Return (x, y) of the center of cell containing provided text 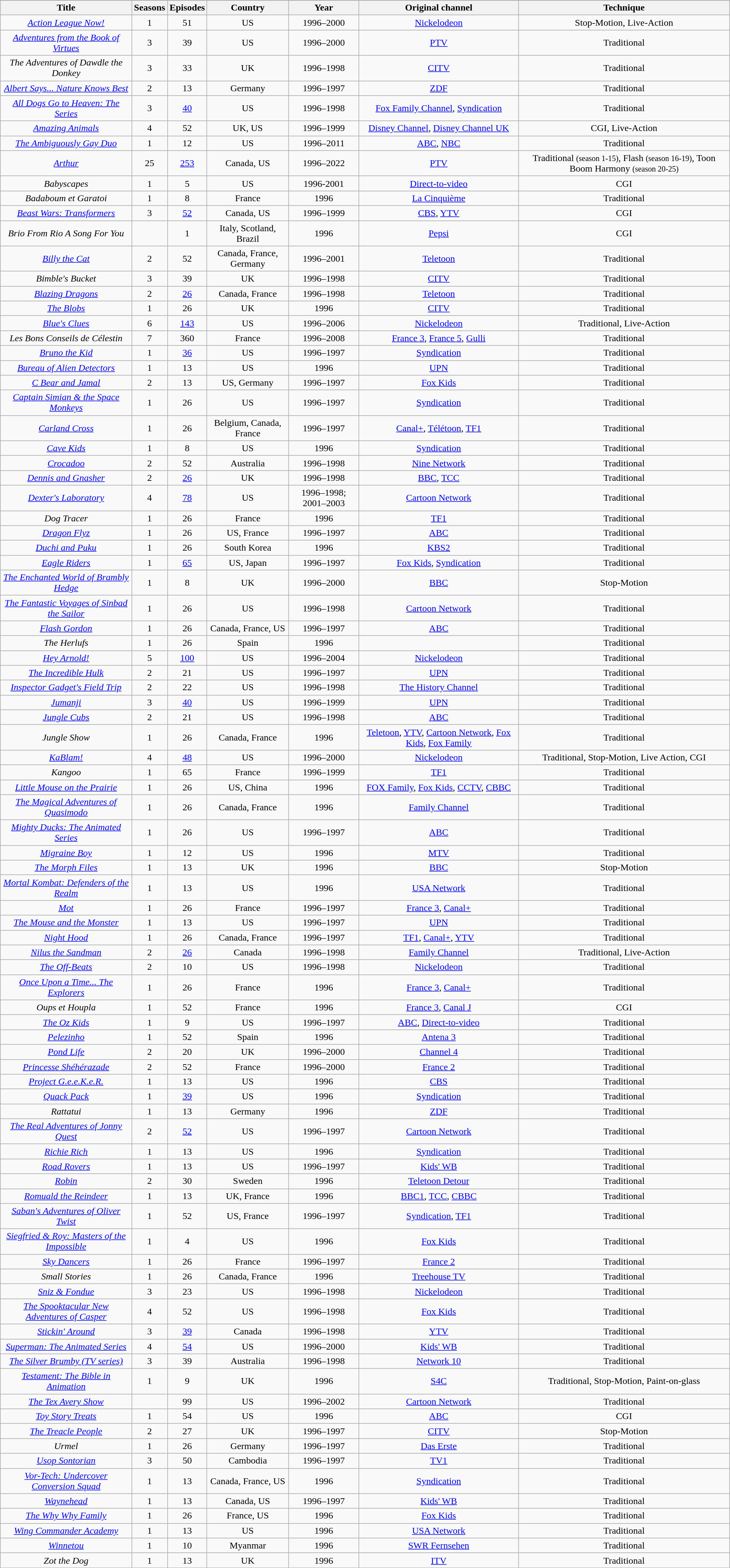
Robin (66, 1181)
The Magical Adventures of Quasimodo (66, 807)
Network 10 (439, 1361)
Jumanji (66, 702)
France 3, France 5, Gulli (439, 338)
The Adventures of Dawdle the Donkey (66, 68)
1996–2022 (324, 163)
Dexter's Laboratory (66, 498)
Technique (624, 8)
The Ambiguously Gay Duo (66, 143)
1996–2011 (324, 143)
Traditional, Stop-Motion, Live Action, CGI (624, 757)
US, Japan (248, 563)
Canada, France, Germany (248, 259)
Testament: The Bible in Animation (66, 1381)
US, Germany (248, 383)
The Why Why Family (66, 1516)
99 (187, 1401)
US, China (248, 787)
Seasons (150, 8)
South Korea (248, 548)
The Off-Beats (66, 967)
YTV (439, 1331)
Mot (66, 908)
Babyscapes (66, 183)
CBS, YTV (439, 213)
Arthur (66, 163)
MTV (439, 853)
Richie Rich (66, 1152)
Bureau of Alien Detectors (66, 368)
Blazing Dragons (66, 294)
All Dogs Go to Heaven: The Series (66, 108)
Country (248, 8)
Dragon Flyz (66, 533)
1996–2004 (324, 658)
Bimble's Bucket (66, 279)
CGI, Live-Action (624, 128)
48 (187, 757)
The Treacle People (66, 1431)
1996–2002 (324, 1401)
La Cinquième (439, 198)
Myanmar (248, 1545)
27 (187, 1431)
360 (187, 338)
Bruno the Kid (66, 353)
UK, France (248, 1196)
Once Upon a Time... The Explorers (66, 987)
Adventures from the Book of Virtues (66, 43)
Beast Wars: Transformers (66, 213)
22 (187, 687)
1996–2001 (324, 259)
UK, US (248, 128)
Princesse Shéhérazade (66, 1067)
Italy, Scotland, Brazil (248, 233)
51 (187, 23)
Action League Now! (66, 23)
20 (187, 1052)
France, US (248, 1516)
Waynehead (66, 1501)
Eagle Riders (66, 563)
ABC, Direct-to-video (439, 1022)
Antena 3 (439, 1037)
Duchi and Puku (66, 548)
Nine Network (439, 463)
Pond Life (66, 1052)
Kangoo (66, 772)
Sweden (248, 1181)
The Fantastic Voyages of Sinbad the Sailor (66, 608)
78 (187, 498)
The Mouse and the Monster (66, 923)
Stickin' Around (66, 1331)
Belgium, Canada, France (248, 428)
Small Stories (66, 1276)
Teletoon, YTV, Cartoon Network, Fox Kids, Fox Family (439, 737)
ITV (439, 1560)
Usop Sontorian (66, 1461)
Traditional, Stop-Motion, Paint-on-glass (624, 1381)
The Enchanted World of Brambly Hedge (66, 583)
Year (324, 8)
Toy Story Treats (66, 1416)
TF1, Canal+, YTV (439, 937)
Night Hood (66, 937)
Migraine Boy (66, 853)
Urmel (66, 1446)
Das Erste (439, 1446)
SWR Fernsehen (439, 1545)
BBC, TCC (439, 478)
France 3, Canal J (439, 1007)
Rattatui (66, 1111)
The Oz Kids (66, 1022)
CBS (439, 1082)
Original channel (439, 8)
Fox Kids, Syndication (439, 563)
1996-2001 (324, 183)
Stop-Motion, Live-Action (624, 23)
FOX Family, Fox Kids, CCTV, CBBC (439, 787)
Les Bons Conseils de Célestin (66, 338)
Sniz & Fondue (66, 1291)
C Bear and Jamal (66, 383)
Quack Pack (66, 1097)
30 (187, 1181)
Flash Gordon (66, 628)
1996–2008 (324, 338)
33 (187, 68)
7 (150, 338)
23 (187, 1291)
Cave Kids (66, 448)
Crocadoo (66, 463)
Pepsi (439, 233)
Mortal Kombat: Defenders of the Realm (66, 888)
Teletoon Detour (439, 1181)
25 (150, 163)
Little Mouse on the Prairie (66, 787)
TV1 (439, 1461)
The Herlufs (66, 643)
The Morph Files (66, 868)
Jungle Show (66, 737)
Siegfried & Roy: Masters of the Impossible (66, 1242)
Badaboum et Garatoi (66, 198)
100 (187, 658)
Zot the Dog (66, 1560)
253 (187, 163)
Wing Commander Academy (66, 1531)
Title (66, 8)
Blue's Clues (66, 323)
50 (187, 1461)
KBS2 (439, 548)
Treehouse TV (439, 1276)
The Silver Brumby (TV series) (66, 1361)
Saban's Adventures of Oliver Twist (66, 1216)
Dennis and Gnasher (66, 478)
Canal+, Télétoon, TF1 (439, 428)
Pelezinho (66, 1037)
Sky Dancers (66, 1261)
Brio From Rio A Song For You (66, 233)
Dog Tracer (66, 518)
Direct-to-video (439, 183)
The Incredible Hulk (66, 673)
Captain Simian & the Space Monkeys (66, 402)
Carland Cross (66, 428)
143 (187, 323)
1996–1998; 2001–2003 (324, 498)
Cambodia (248, 1461)
Hey Arnold! (66, 658)
Albert Says... Nature Knows Best (66, 88)
36 (187, 353)
The Blobs (66, 308)
Disney Channel, Disney Channel UK (439, 128)
Traditional (season 1-15), Flash (season 16-19), Toon Boom Harmony (season 20-25) (624, 163)
6 (150, 323)
Nilus the Sandman (66, 952)
The History Channel (439, 687)
ABC, NBC (439, 143)
Project G.e.e.K.e.R. (66, 1082)
Winnetou (66, 1545)
Billy the Cat (66, 259)
KaBlam! (66, 757)
Jungle Cubs (66, 717)
Vor-Tech: Undercover Conversion Squad (66, 1481)
Road Rovers (66, 1166)
1996–2006 (324, 323)
Oups et Houpla (66, 1007)
Fox Family Channel, Syndication (439, 108)
Episodes (187, 8)
Romuald the Reindeer (66, 1196)
Inspector Gadget's Field Trip (66, 687)
Syndication, TF1 (439, 1216)
Channel 4 (439, 1052)
Superman: The Animated Series (66, 1347)
The Real Adventures of Jonny Quest (66, 1132)
BBC1, TCC, CBBC (439, 1196)
The Spooktacular New Adventures of Casper (66, 1311)
Amazing Animals (66, 128)
S4C (439, 1381)
The Tex Avery Show (66, 1401)
Mighty Ducks: The Animated Series (66, 833)
